For the text-containing cell, return its midpoint in (X, Y) coordinate format. 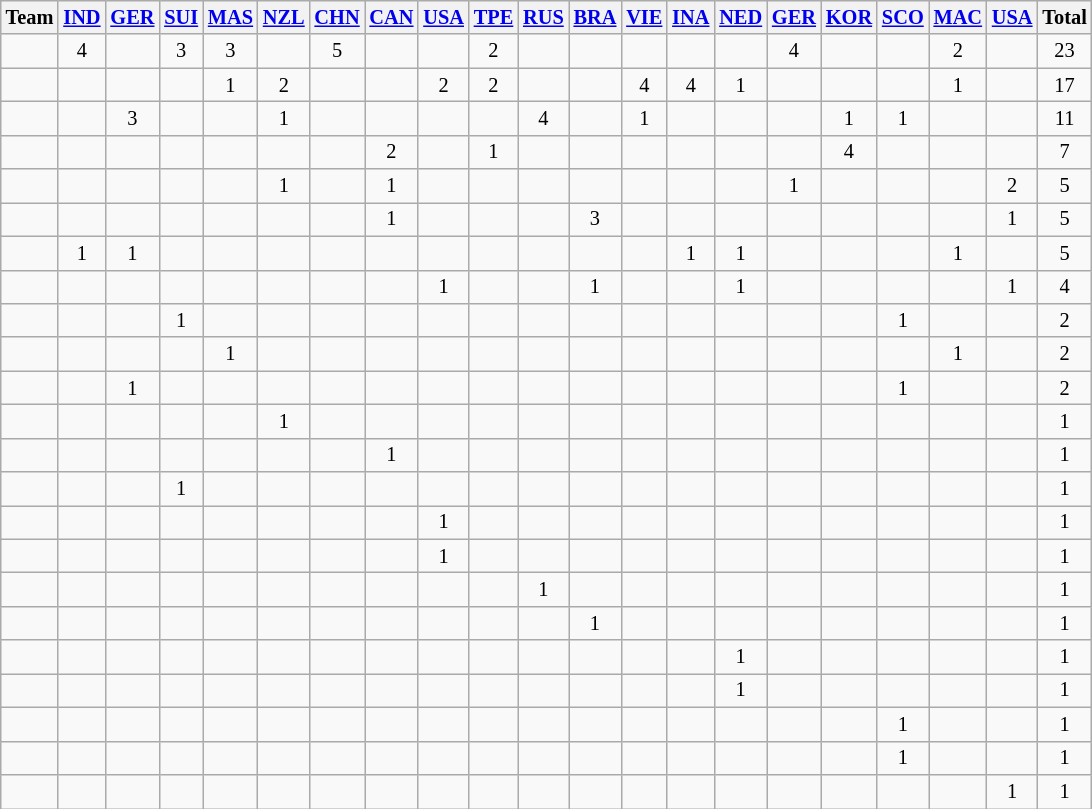
NED (740, 17)
IND (82, 17)
7 (1064, 152)
MAS (230, 17)
MAC (958, 17)
BRA (596, 17)
NZL (284, 17)
INA (690, 17)
Team (30, 17)
TPE (494, 17)
11 (1064, 118)
SUI (181, 17)
23 (1064, 51)
17 (1064, 85)
Total (1064, 17)
SCO (903, 17)
VIE (644, 17)
KOR (849, 17)
CHN (338, 17)
CAN (392, 17)
RUS (543, 17)
